From the cell containing the given text, extract its center point as (X, Y) coordinate. 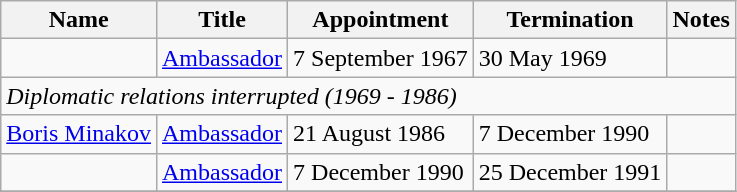
Appointment (381, 20)
Name (79, 20)
7 September 1967 (381, 58)
Title (222, 20)
Termination (570, 20)
Boris Minakov (79, 134)
Diplomatic relations interrupted (1969 - 1986) (368, 96)
Notes (701, 20)
30 May 1969 (570, 58)
21 August 1986 (381, 134)
25 December 1991 (570, 172)
